Provide the [x, y] coordinate of the cell's center where the given text is located.  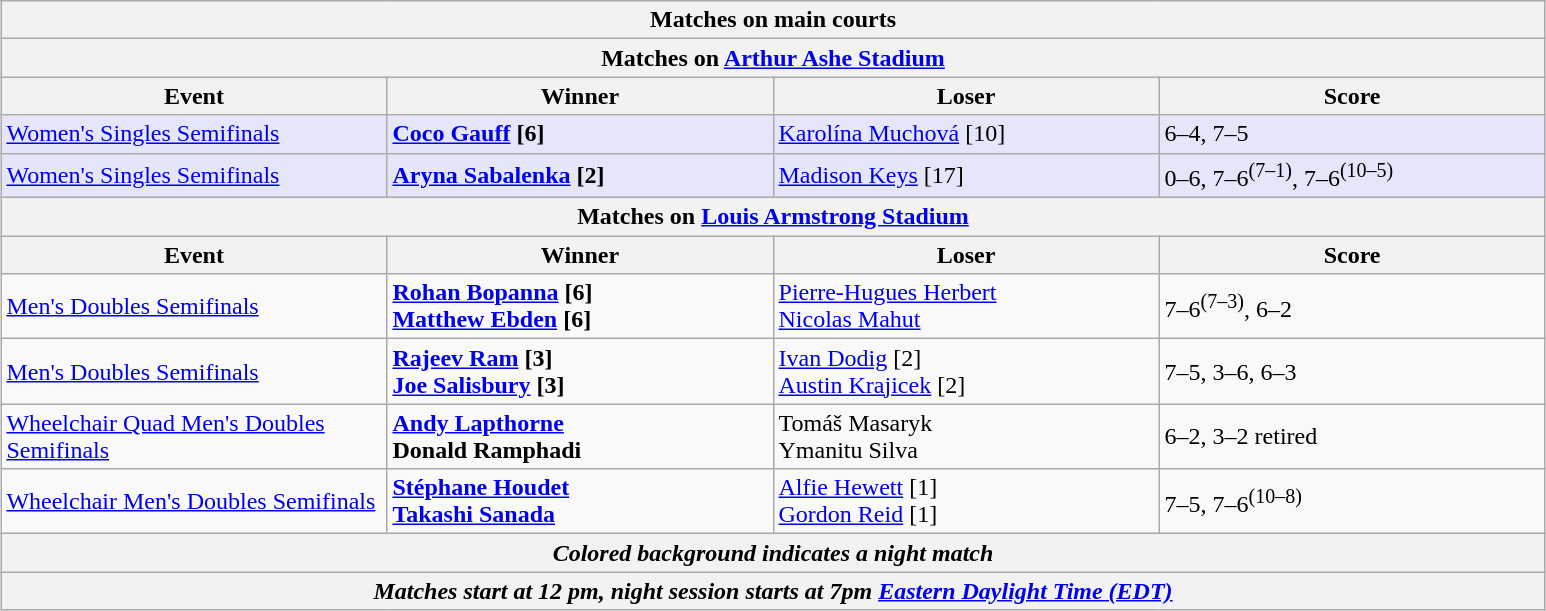
Ivan Dodig [2] Austin Krajicek [2] [966, 372]
Colored background indicates a night match [773, 553]
6–2, 3–2 retired [1352, 436]
6–4, 7–5 [1352, 134]
Pierre-Hugues Herbert Nicolas Mahut [966, 306]
Coco Gauff [6] [580, 134]
Matches on Arthur Ashe Stadium [773, 58]
Matches start at 12 pm, night session starts at 7pm Eastern Daylight Time (EDT) [773, 591]
Karolína Muchová [10] [966, 134]
Madison Keys [17] [966, 176]
0–6, 7–6(7–1), 7–6(10–5) [1352, 176]
Rohan Bopanna [6] Matthew Ebden [6] [580, 306]
Alfie Hewett [1] Gordon Reid [1] [966, 502]
7–5, 3–6, 6–3 [1352, 372]
7–6(7–3), 6–2 [1352, 306]
Tomáš Masaryk Ymanitu Silva [966, 436]
Matches on main courts [773, 20]
7–5, 7–6(10–8) [1352, 502]
Wheelchair Men's Doubles Semifinals [194, 502]
Stéphane Houdet Takashi Sanada [580, 502]
Aryna Sabalenka [2] [580, 176]
Wheelchair Quad Men's Doubles Semifinals [194, 436]
Matches on Louis Armstrong Stadium [773, 217]
Andy Lapthorne Donald Ramphadi [580, 436]
Rajeev Ram [3] Joe Salisbury [3] [580, 372]
